Search for the cell housing the specified text and yield its (X, Y) center coordinate. 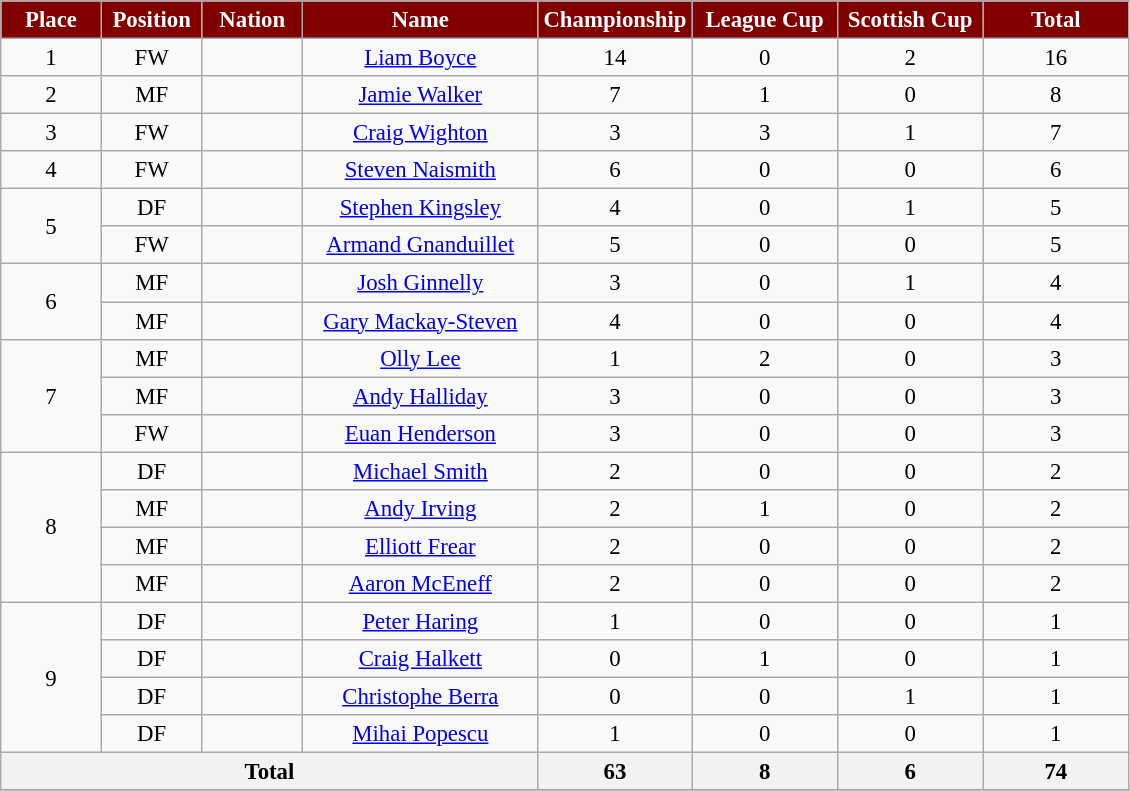
Jamie Walker (421, 95)
Aaron McEneff (421, 584)
Liam Boyce (421, 58)
Craig Halkett (421, 659)
Euan Henderson (421, 433)
Olly Lee (421, 358)
League Cup (765, 20)
Andy Irving (421, 509)
Peter Haring (421, 621)
14 (615, 58)
Michael Smith (421, 471)
Place (52, 20)
Craig Wighton (421, 133)
Armand Gnanduillet (421, 245)
Elliott Frear (421, 546)
Josh Ginnelly (421, 283)
Andy Halliday (421, 396)
Mihai Popescu (421, 734)
Position (152, 20)
Stephen Kingsley (421, 208)
9 (52, 677)
Championship (615, 20)
Steven Naismith (421, 170)
Christophe Berra (421, 697)
16 (1056, 58)
Scottish Cup (910, 20)
Gary Mackay-Steven (421, 321)
74 (1056, 772)
63 (615, 772)
Nation (252, 20)
Name (421, 20)
